Determine the (X, Y) coordinate at the center of the cell enclosing the given text.  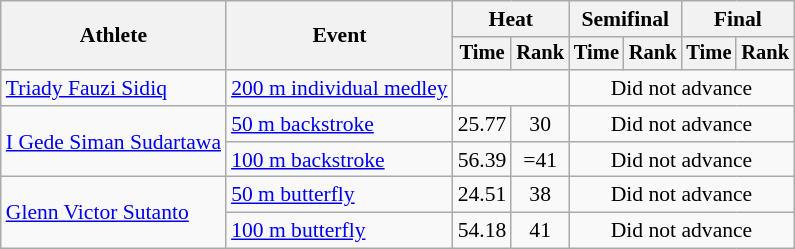
54.18 (482, 231)
50 m backstroke (340, 124)
Final (737, 19)
Semifinal (625, 19)
24.51 (482, 195)
30 (540, 124)
Triady Fauzi Sidiq (114, 88)
100 m butterfly (340, 231)
200 m individual medley (340, 88)
Athlete (114, 36)
41 (540, 231)
25.77 (482, 124)
38 (540, 195)
100 m backstroke (340, 160)
Glenn Victor Sutanto (114, 212)
Heat (511, 19)
56.39 (482, 160)
Event (340, 36)
50 m butterfly (340, 195)
=41 (540, 160)
I Gede Siman Sudartawa (114, 142)
